Extract the [x, y] coordinate from the center of the cell holding the provided text.  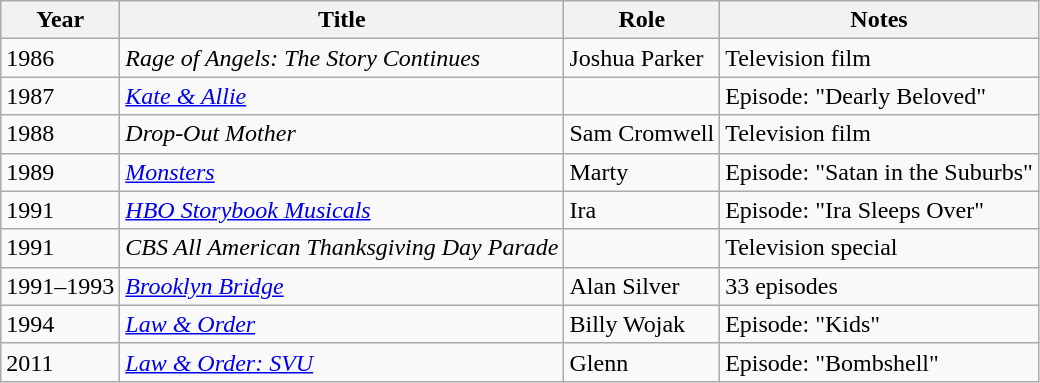
Kate & Allie [342, 96]
1988 [60, 134]
1987 [60, 96]
Title [342, 20]
Joshua Parker [642, 58]
2011 [60, 362]
CBS All American Thanksgiving Day Parade [342, 248]
Marty [642, 172]
1994 [60, 324]
Sam Cromwell [642, 134]
Alan Silver [642, 286]
Notes [880, 20]
Episode: "Bombshell" [880, 362]
Law & Order: SVU [342, 362]
Television special [880, 248]
Episode: "Dearly Beloved" [880, 96]
Episode: "Satan in the Suburbs" [880, 172]
Episode: "Kids" [880, 324]
Drop-Out Mother [342, 134]
1989 [60, 172]
Year [60, 20]
HBO Storybook Musicals [342, 210]
1986 [60, 58]
Episode: "Ira Sleeps Over" [880, 210]
Law & Order [342, 324]
Monsters [342, 172]
Role [642, 20]
33 episodes [880, 286]
Brooklyn Bridge [342, 286]
Rage of Angels: The Story Continues [342, 58]
1991–1993 [60, 286]
Glenn [642, 362]
Billy Wojak [642, 324]
Ira [642, 210]
